Provide the (x, y) coordinate of the cell's center where the given text is located.  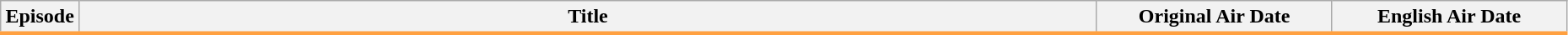
English Air Date (1449, 17)
Episode (40, 17)
Original Air Date (1214, 17)
Title (589, 17)
